For the text-containing cell, return its midpoint in (x, y) coordinate format. 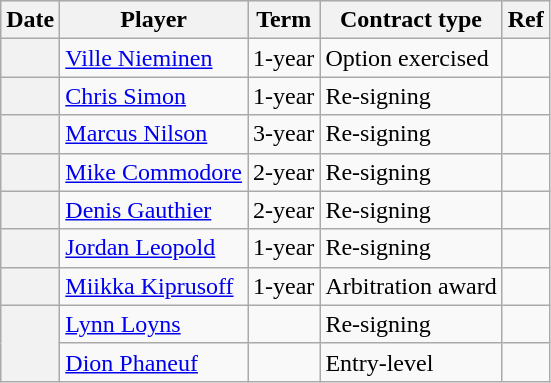
Date (30, 20)
Chris Simon (154, 96)
Entry-level (411, 362)
Player (154, 20)
Mike Commodore (154, 172)
Denis Gauthier (154, 210)
Dion Phaneuf (154, 362)
Jordan Leopold (154, 248)
Option exercised (411, 58)
Miikka Kiprusoff (154, 286)
Arbitration award (411, 286)
Lynn Loyns (154, 324)
Contract type (411, 20)
Term (284, 20)
Marcus Nilson (154, 134)
Ref (526, 20)
Ville Nieminen (154, 58)
3-year (284, 134)
